Locate the cell with the specified text and output its (x, y) center coordinate. 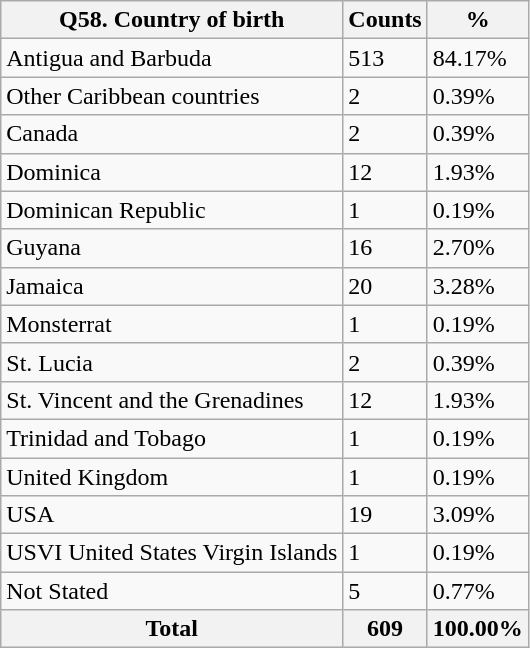
609 (385, 629)
Q58. Country of birth (172, 20)
USVI United States Virgin Islands (172, 553)
Antigua and Barbuda (172, 58)
5 (385, 591)
St. Lucia (172, 362)
Dominica (172, 172)
84.17% (478, 58)
19 (385, 515)
United Kingdom (172, 477)
Monsterrat (172, 324)
2.70% (478, 248)
100.00% (478, 629)
Dominican Republic (172, 210)
16 (385, 248)
0.77% (478, 591)
Counts (385, 20)
St. Vincent and the Grenadines (172, 400)
Total (172, 629)
USA (172, 515)
513 (385, 58)
Other Caribbean countries (172, 96)
% (478, 20)
Not Stated (172, 591)
Guyana (172, 248)
3.09% (478, 515)
Trinidad and Tobago (172, 438)
Jamaica (172, 286)
3.28% (478, 286)
20 (385, 286)
Canada (172, 134)
